Output the (X, Y) coordinate of the center of the cell containing the given text.  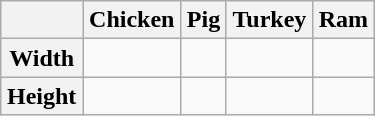
Turkey (269, 20)
Pig (204, 20)
Ram (344, 20)
Height (42, 96)
Chicken (132, 20)
Width (42, 58)
